Return the (X, Y) coordinate for the center point of the cell that contains the specified text.  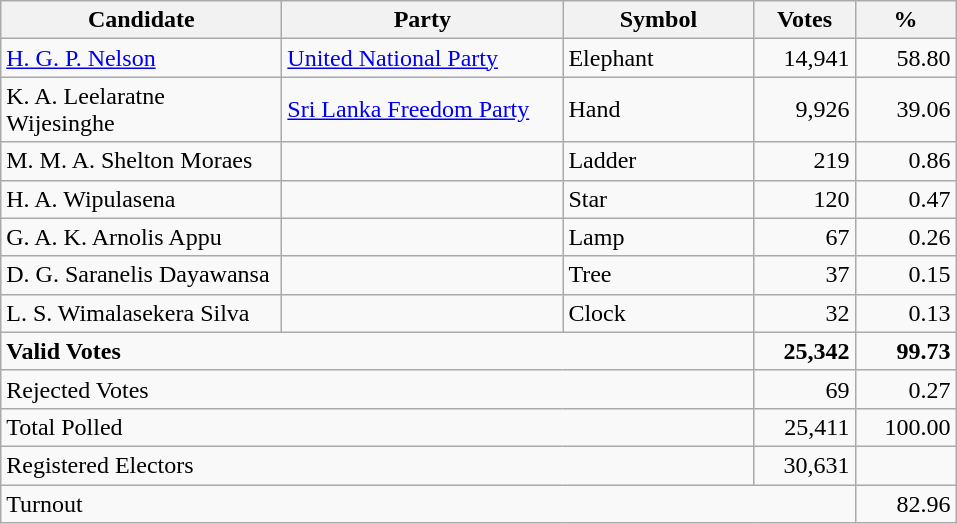
L. S. Wimalasekera Silva (142, 313)
G. A. K. Arnolis Appu (142, 237)
Elephant (658, 58)
Hand (658, 110)
Party (422, 20)
0.26 (906, 237)
M. M. A. Shelton Moraes (142, 161)
32 (804, 313)
Lamp (658, 237)
Total Polled (378, 427)
United National Party (422, 58)
37 (804, 275)
0.27 (906, 389)
39.06 (906, 110)
69 (804, 389)
Votes (804, 20)
H. A. Wipulasena (142, 199)
Turnout (428, 503)
Registered Electors (378, 465)
0.13 (906, 313)
14,941 (804, 58)
25,342 (804, 351)
Rejected Votes (378, 389)
100.00 (906, 427)
67 (804, 237)
H. G. P. Nelson (142, 58)
Ladder (658, 161)
99.73 (906, 351)
9,926 (804, 110)
25,411 (804, 427)
0.15 (906, 275)
Sri Lanka Freedom Party (422, 110)
Clock (658, 313)
D. G. Saranelis Dayawansa (142, 275)
58.80 (906, 58)
K. A. Leelaratne Wijesinghe (142, 110)
30,631 (804, 465)
Candidate (142, 20)
% (906, 20)
120 (804, 199)
Valid Votes (378, 351)
Tree (658, 275)
Symbol (658, 20)
0.86 (906, 161)
Star (658, 199)
219 (804, 161)
82.96 (906, 503)
0.47 (906, 199)
